Find where the given text appears and provide that cell's center as (X, Y) coordinate. 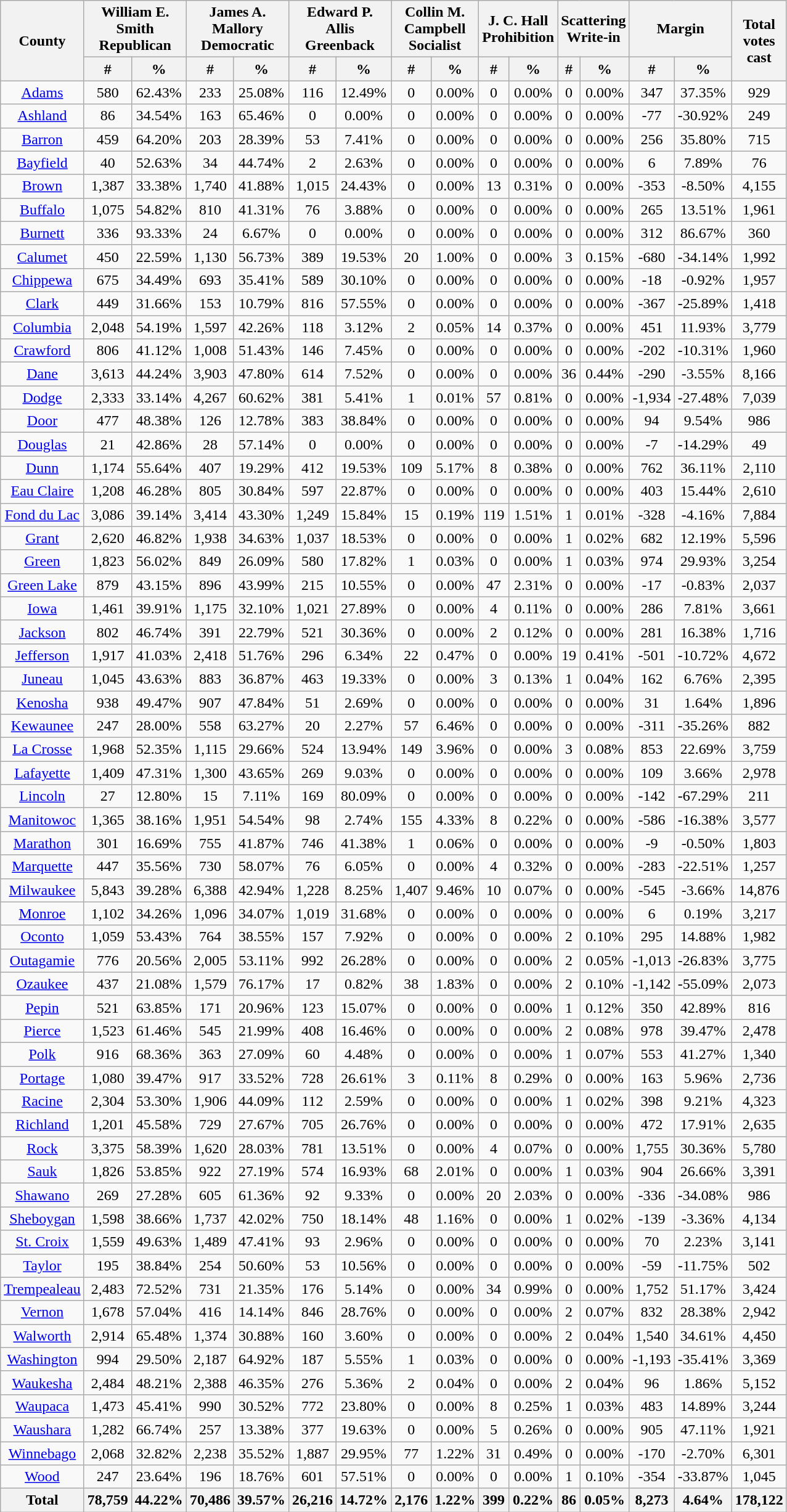
Burnett (42, 233)
312 (652, 233)
256 (652, 139)
Waukesha (42, 1383)
Kewaunee (42, 726)
-9 (652, 843)
974 (652, 562)
2,914 (107, 1336)
1,917 (107, 655)
0.47% (455, 655)
28.38% (703, 1312)
42.89% (703, 1007)
1,737 (210, 1219)
23.80% (364, 1406)
-22.51% (703, 867)
25.08% (261, 92)
27 (107, 796)
12.80% (159, 796)
2,635 (759, 1125)
5.17% (455, 468)
605 (210, 1195)
407 (210, 468)
764 (210, 937)
Calumet (42, 256)
3,375 (107, 1148)
449 (107, 303)
126 (210, 421)
2.96% (364, 1242)
929 (759, 92)
1,803 (759, 843)
Sheboygan (42, 1219)
1,102 (107, 913)
3,613 (107, 374)
7.92% (364, 937)
2.69% (364, 702)
21.99% (261, 1031)
Oconto (42, 937)
50.60% (261, 1265)
39.91% (159, 608)
42.86% (159, 444)
56.02% (159, 562)
Rock (42, 1148)
44.24% (159, 374)
0.06% (455, 843)
Clark (42, 303)
68 (412, 1172)
49.47% (159, 702)
12.78% (261, 421)
46.74% (159, 632)
43.65% (261, 773)
J. C. HallProhibition (518, 29)
96 (652, 1383)
58.39% (159, 1148)
0.26% (532, 1429)
412 (312, 468)
879 (107, 585)
276 (312, 1383)
1,374 (210, 1336)
Door (42, 421)
7,884 (759, 515)
-7 (652, 444)
60.62% (261, 398)
-59 (652, 1265)
-3.66% (703, 890)
0.38% (532, 468)
51.17% (703, 1289)
-35.26% (703, 726)
2,176 (412, 1500)
61.46% (159, 1031)
34.54% (159, 116)
-14.29% (703, 444)
18.53% (364, 538)
451 (652, 327)
-1,934 (652, 398)
61.36% (261, 1195)
13 (494, 186)
155 (412, 820)
389 (312, 256)
1,960 (759, 351)
34.63% (261, 538)
1,115 (210, 750)
44.74% (261, 163)
-67.29% (703, 796)
57.14% (261, 444)
0.15% (605, 256)
-4.16% (703, 515)
730 (210, 867)
477 (107, 421)
1,968 (107, 750)
187 (312, 1359)
Total (42, 1500)
28.39% (261, 139)
377 (312, 1429)
48.38% (159, 421)
-501 (652, 655)
2,978 (759, 773)
1,752 (652, 1289)
118 (312, 327)
Marathon (42, 843)
29.66% (261, 750)
5.55% (364, 1359)
750 (312, 1219)
0.29% (532, 1078)
Portage (42, 1078)
37.35% (703, 92)
19.63% (364, 1429)
2,048 (107, 327)
2,484 (107, 1383)
17.91% (703, 1125)
3.96% (455, 750)
178,122 (759, 1500)
383 (312, 421)
806 (107, 351)
832 (652, 1312)
27.67% (261, 1125)
48 (412, 1219)
35.52% (261, 1453)
2.31% (532, 585)
4,155 (759, 186)
41.27% (703, 1054)
705 (312, 1125)
4,450 (759, 1336)
30.84% (261, 491)
-2.70% (703, 1453)
46.82% (159, 538)
1,407 (412, 890)
553 (652, 1054)
45.41% (159, 1406)
157 (312, 937)
-367 (652, 303)
2,942 (759, 1312)
1,559 (107, 1242)
1,597 (210, 327)
9.33% (364, 1195)
Monroe (42, 913)
731 (210, 1289)
Trempealeau (42, 1289)
2.27% (364, 726)
1,921 (759, 1429)
-680 (652, 256)
Vernon (42, 1312)
18.76% (261, 1477)
26.28% (364, 960)
21.35% (261, 1289)
9.21% (703, 1101)
41.31% (261, 210)
3,086 (107, 515)
938 (107, 702)
36.87% (261, 679)
463 (312, 679)
350 (652, 1007)
2,068 (107, 1453)
65.48% (159, 1336)
3.88% (364, 210)
7.81% (703, 608)
483 (652, 1406)
2.03% (532, 1195)
Jackson (42, 632)
6.67% (261, 233)
675 (107, 280)
47 (494, 585)
19.33% (364, 679)
Brown (42, 186)
66.74% (159, 1429)
-77 (652, 116)
2,610 (759, 491)
2.23% (703, 1242)
52.63% (159, 163)
41.87% (261, 843)
3,217 (759, 913)
Dane (42, 374)
-30.92% (703, 116)
472 (652, 1125)
1.64% (703, 702)
Richland (42, 1125)
93.33% (159, 233)
29.50% (159, 1359)
38 (412, 984)
0.25% (532, 1406)
13.38% (261, 1429)
4.48% (364, 1054)
Dodge (42, 398)
70 (652, 1242)
437 (107, 984)
1,228 (312, 890)
-202 (652, 351)
2,304 (107, 1101)
1,075 (107, 210)
92 (312, 1195)
29.93% (703, 562)
336 (107, 233)
1,598 (107, 1219)
44.09% (261, 1101)
119 (494, 515)
-34.14% (703, 256)
7.45% (364, 351)
0.32% (532, 867)
2,333 (107, 398)
Polk (42, 1054)
-33.87% (703, 1477)
524 (312, 750)
10 (494, 890)
45.58% (159, 1125)
-18 (652, 280)
257 (210, 1429)
447 (107, 867)
63.85% (159, 1007)
1,059 (107, 937)
896 (210, 585)
28.76% (364, 1312)
10.55% (364, 585)
1,418 (759, 303)
Washington (42, 1359)
-17 (652, 585)
2.01% (455, 1172)
42.02% (261, 1219)
1,021 (312, 608)
Bayfield (42, 163)
Total votes cast (759, 41)
729 (210, 1125)
1,938 (210, 538)
22.69% (703, 750)
3.12% (364, 327)
53.30% (159, 1101)
-1,193 (652, 1359)
22.87% (364, 491)
21.08% (159, 984)
26.66% (703, 1172)
Adams (42, 92)
20.96% (261, 1007)
1,579 (210, 984)
459 (107, 139)
2,483 (107, 1289)
60 (312, 1054)
62.43% (159, 92)
2,620 (107, 538)
64.92% (261, 1359)
1,300 (210, 773)
4,134 (759, 1219)
715 (759, 139)
1,951 (210, 820)
215 (312, 585)
2,478 (759, 1031)
Taylor (42, 1265)
-55.09% (703, 984)
574 (312, 1172)
846 (312, 1312)
1,174 (107, 468)
3,414 (210, 515)
20.56% (159, 960)
41.12% (159, 351)
2.74% (364, 820)
1,175 (210, 608)
450 (107, 256)
17 (312, 984)
1,282 (107, 1429)
-35.41% (703, 1359)
-0.92% (703, 280)
4.64% (703, 1500)
30.52% (261, 1406)
St. Croix (42, 1242)
72.52% (159, 1289)
1,740 (210, 186)
19 (569, 655)
1,887 (312, 1453)
3,775 (759, 960)
76.17% (261, 984)
28 (210, 444)
1,096 (210, 913)
Marquette (42, 867)
905 (652, 1429)
2,187 (210, 1359)
1,982 (759, 937)
48.21% (159, 1383)
8.25% (364, 890)
1,678 (107, 1312)
728 (312, 1078)
40 (107, 163)
Walworth (42, 1336)
2,388 (210, 1383)
601 (312, 1477)
68.36% (159, 1054)
0.37% (532, 327)
Fond du Lac (42, 515)
994 (107, 1359)
597 (312, 491)
363 (210, 1054)
196 (210, 1477)
-336 (652, 1195)
31.66% (159, 303)
36 (569, 374)
853 (652, 750)
8,166 (759, 374)
3,903 (210, 374)
3,254 (759, 562)
27.28% (159, 1195)
171 (210, 1007)
Douglas (42, 444)
7.11% (261, 796)
1,019 (312, 913)
4,323 (759, 1101)
32.82% (159, 1453)
53.85% (159, 1172)
24 (210, 233)
916 (107, 1054)
39.14% (159, 515)
57.51% (364, 1477)
1,896 (759, 702)
1,257 (759, 867)
52.35% (159, 750)
1,906 (210, 1101)
1,201 (107, 1125)
3,369 (759, 1359)
781 (312, 1148)
34.49% (159, 280)
Eau Claire (42, 491)
Manitowoc (42, 820)
1,992 (759, 256)
762 (652, 468)
978 (652, 1031)
922 (210, 1172)
26.76% (364, 1125)
Lincoln (42, 796)
27.19% (261, 1172)
-34.08% (703, 1195)
44.22% (159, 1500)
86.67% (703, 233)
2,110 (759, 468)
41.38% (364, 843)
1,008 (210, 351)
47.11% (703, 1429)
14.88% (703, 937)
502 (759, 1265)
-0.50% (703, 843)
0.81% (532, 398)
3,391 (759, 1172)
47.41% (261, 1242)
Collin M. CampbellSocialist (435, 29)
14.89% (703, 1406)
176 (312, 1289)
992 (312, 960)
399 (494, 1500)
1,957 (759, 280)
12.49% (364, 92)
53.11% (261, 960)
James A. MalloryDemocratic (237, 29)
6.76% (703, 679)
116 (312, 92)
-139 (652, 1219)
805 (210, 491)
47.80% (261, 374)
682 (652, 538)
146 (312, 351)
7.41% (364, 139)
295 (652, 937)
65.46% (261, 116)
-353 (652, 186)
0.82% (364, 984)
7.52% (364, 374)
35.80% (703, 139)
2,005 (210, 960)
22.79% (261, 632)
1,461 (107, 608)
1.51% (532, 515)
169 (312, 796)
6,301 (759, 1453)
Dunn (42, 468)
54.19% (159, 327)
Grant (42, 538)
33.52% (261, 1078)
360 (759, 233)
15.84% (364, 515)
1.83% (455, 984)
1,015 (312, 186)
-142 (652, 796)
14.72% (364, 1500)
149 (412, 750)
Lafayette (42, 773)
77 (412, 1453)
-290 (652, 374)
589 (312, 280)
2,736 (759, 1078)
35.41% (261, 280)
Pepin (42, 1007)
34.07% (261, 913)
3,759 (759, 750)
3.60% (364, 1336)
Green (42, 562)
54.54% (261, 820)
4.33% (455, 820)
15.07% (364, 1007)
24.43% (364, 186)
347 (652, 92)
-27.48% (703, 398)
-328 (652, 515)
27.89% (364, 608)
49.63% (159, 1242)
17.82% (364, 562)
162 (652, 679)
15.44% (703, 491)
3,779 (759, 327)
990 (210, 1406)
22.59% (159, 256)
26,216 (312, 1500)
Waushara (42, 1429)
33.38% (159, 186)
558 (210, 726)
907 (210, 702)
9.54% (703, 421)
7.89% (703, 163)
416 (210, 1312)
26.61% (364, 1078)
398 (652, 1101)
281 (652, 632)
693 (210, 280)
3,661 (759, 608)
849 (210, 562)
12.19% (703, 538)
1,130 (210, 256)
2,238 (210, 1453)
917 (210, 1078)
28.00% (159, 726)
64.20% (159, 139)
27.09% (261, 1054)
54.82% (159, 210)
-1,142 (652, 984)
Outagamie (42, 960)
30.10% (364, 280)
-16.38% (703, 820)
98 (312, 820)
2,395 (759, 679)
35.56% (159, 867)
31.68% (364, 913)
39.57% (261, 1500)
0.31% (532, 186)
Milwaukee (42, 890)
8,273 (652, 1500)
14.14% (261, 1312)
1,208 (107, 491)
-10.31% (703, 351)
Wood (42, 1477)
7,039 (759, 398)
249 (759, 116)
Winnebago (42, 1453)
5 (494, 1429)
Shawano (42, 1195)
Columbia (42, 327)
1,489 (210, 1242)
ScatteringWrite-in (593, 29)
0.13% (532, 679)
1,755 (652, 1148)
93 (312, 1242)
112 (312, 1101)
Barron (42, 139)
2.59% (364, 1101)
51 (312, 702)
11.93% (703, 327)
80.09% (364, 796)
Waupaca (42, 1406)
21 (107, 444)
301 (107, 843)
882 (759, 726)
26.09% (261, 562)
42.26% (261, 327)
1,365 (107, 820)
Margin (680, 29)
23.64% (159, 1477)
51.76% (261, 655)
904 (652, 1172)
41.88% (261, 186)
286 (652, 608)
10.56% (364, 1265)
51.43% (261, 351)
0.49% (532, 1453)
94 (652, 421)
38.55% (261, 937)
3,141 (759, 1242)
Edward P. AllisGreenback (340, 29)
1,340 (759, 1054)
1,823 (107, 562)
6.46% (455, 726)
5,843 (107, 890)
47.84% (261, 702)
1,523 (107, 1031)
Ashland (42, 116)
802 (107, 632)
0.44% (605, 374)
545 (210, 1031)
78,759 (107, 1500)
39.28% (159, 890)
1,249 (312, 515)
29.95% (364, 1453)
883 (210, 679)
-586 (652, 820)
810 (210, 210)
42.94% (261, 890)
233 (210, 92)
16.38% (703, 632)
6.05% (364, 867)
-0.83% (703, 585)
1,716 (759, 632)
34.61% (703, 1336)
-3.55% (703, 374)
403 (652, 491)
56.73% (261, 256)
Iowa (42, 608)
58.07% (261, 867)
Crawford (42, 351)
1.86% (703, 1383)
1.00% (455, 256)
13.94% (364, 750)
57.04% (159, 1312)
14,876 (759, 890)
2,073 (759, 984)
9.03% (364, 773)
1,080 (107, 1078)
10.79% (261, 303)
28.03% (261, 1148)
1,037 (312, 538)
33.14% (159, 398)
776 (107, 960)
153 (210, 303)
6.34% (364, 655)
614 (312, 374)
2,418 (210, 655)
5.36% (364, 1383)
3,577 (759, 820)
2,037 (759, 585)
-11.75% (703, 1265)
1,620 (210, 1148)
53.43% (159, 937)
70,486 (210, 1500)
Green Lake (42, 585)
5.14% (364, 1289)
22 (412, 655)
38.66% (159, 1219)
0.99% (532, 1289)
Sauk (42, 1172)
-354 (652, 1477)
5,780 (759, 1148)
57.55% (364, 303)
2.63% (364, 163)
14 (494, 327)
3.66% (703, 773)
43.30% (261, 515)
1.16% (455, 1219)
46.28% (159, 491)
6,388 (210, 890)
1,387 (107, 186)
34.26% (159, 913)
1,409 (107, 773)
-26.83% (703, 960)
5.41% (364, 398)
254 (210, 1265)
211 (759, 796)
1,540 (652, 1336)
1,826 (107, 1172)
Ozaukee (42, 984)
43.99% (261, 585)
43.15% (159, 585)
41.03% (159, 655)
43.63% (159, 679)
391 (210, 632)
1,961 (759, 210)
William E. SmithRepublican (135, 29)
3,424 (759, 1289)
-3.36% (703, 1219)
195 (107, 1265)
9.46% (455, 890)
Juneau (42, 679)
16.46% (364, 1031)
-1,013 (652, 960)
-311 (652, 726)
746 (312, 843)
16.93% (364, 1172)
49 (759, 444)
4,672 (759, 655)
5,152 (759, 1383)
55.64% (159, 468)
755 (210, 843)
Chippewa (42, 280)
16.69% (159, 843)
County (42, 41)
Pierce (42, 1031)
46.35% (261, 1383)
-25.89% (703, 303)
Racine (42, 1101)
-8.50% (703, 186)
408 (312, 1031)
381 (312, 398)
36.11% (703, 468)
-10.72% (703, 655)
18.14% (364, 1219)
296 (312, 655)
4,267 (210, 398)
772 (312, 1406)
30.88% (261, 1336)
123 (312, 1007)
0.41% (605, 655)
5.96% (703, 1078)
Kenosha (42, 702)
-283 (652, 867)
3,244 (759, 1406)
Jefferson (42, 655)
32.10% (261, 608)
38.16% (159, 820)
-545 (652, 890)
47.31% (159, 773)
160 (312, 1336)
5,596 (759, 538)
19.29% (261, 468)
1,473 (107, 1406)
La Crosse (42, 750)
63.27% (261, 726)
-170 (652, 1453)
Buffalo (42, 210)
203 (210, 139)
265 (652, 210)
